Provide the [x, y] coordinate of the cell's center where the given text is located.  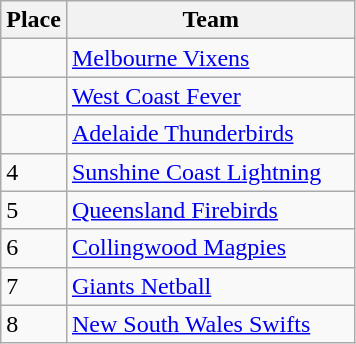
Melbourne Vixens [210, 58]
Queensland Firebirds [210, 210]
West Coast Fever [210, 96]
8 [34, 324]
5 [34, 210]
Place [34, 20]
Team [210, 20]
7 [34, 286]
Collingwood Magpies [210, 248]
6 [34, 248]
Adelaide Thunderbirds [210, 134]
Giants Netball [210, 286]
Sunshine Coast Lightning [210, 172]
New South Wales Swifts [210, 324]
4 [34, 172]
